Determine the [X, Y] coordinate at the center of the cell enclosing the given text.  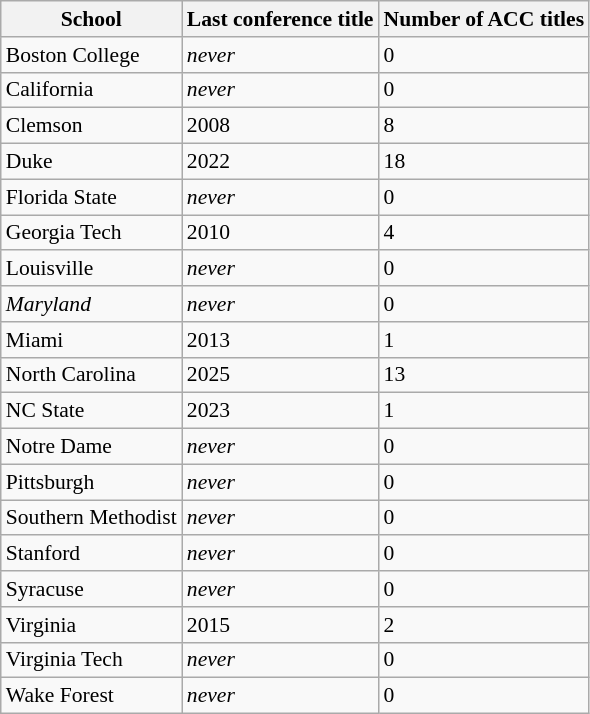
Miami [92, 340]
Last conference title [280, 19]
Pittsburgh [92, 482]
Duke [92, 162]
School [92, 19]
Florida State [92, 197]
Syracuse [92, 589]
Notre Dame [92, 447]
Boston College [92, 55]
2023 [280, 411]
Clemson [92, 126]
4 [484, 233]
2013 [280, 340]
Maryland [92, 304]
California [92, 90]
Georgia Tech [92, 233]
2022 [280, 162]
Number of ACC titles [484, 19]
Southern Methodist [92, 518]
13 [484, 375]
Louisville [92, 269]
2 [484, 625]
2025 [280, 375]
Virginia [92, 625]
Virginia Tech [92, 660]
Stanford [92, 554]
2010 [280, 233]
8 [484, 126]
2008 [280, 126]
Wake Forest [92, 696]
North Carolina [92, 375]
NC State [92, 411]
2015 [280, 625]
18 [484, 162]
